Output the [X, Y] coordinate of the center of the cell containing the given text.  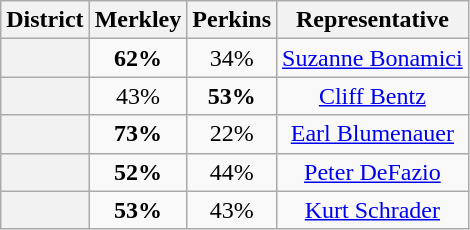
Kurt Schrader [373, 210]
62% [138, 58]
Earl Blumenauer [373, 134]
22% [232, 134]
34% [232, 58]
Suzanne Bonamici [373, 58]
52% [138, 172]
73% [138, 134]
Merkley [138, 20]
District [45, 20]
Peter DeFazio [373, 172]
Perkins [232, 20]
Representative [373, 20]
Cliff Bentz [373, 96]
44% [232, 172]
